Capture the cell that displays the provided text and extract its (X, Y) central coordinate. 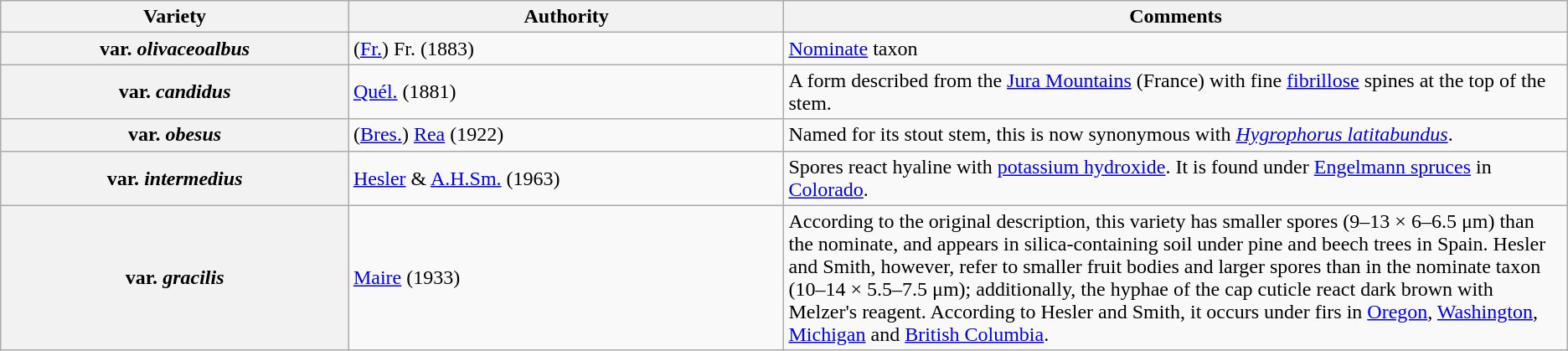
Authority (566, 17)
Hesler & A.H.Sm. (1963) (566, 178)
Spores react hyaline with potassium hydroxide. It is found under Engelmann spruces in Colorado. (1176, 178)
A form described from the Jura Mountains (France) with fine fibrillose spines at the top of the stem. (1176, 92)
var. olivaceoalbus (175, 49)
Nominate taxon (1176, 49)
Quél. (1881) (566, 92)
Named for its stout stem, this is now synonymous with Hygrophorus latitabundus. (1176, 135)
var. gracilis (175, 278)
(Bres.) Rea (1922) (566, 135)
var. candidus (175, 92)
(Fr.) Fr. (1883) (566, 49)
Comments (1176, 17)
var. obesus (175, 135)
Maire (1933) (566, 278)
var. intermedius (175, 178)
Variety (175, 17)
